Find where the given text appears and provide that cell's center as [x, y] coordinate. 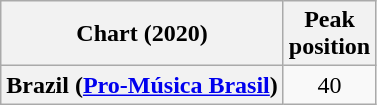
Peakposition [329, 34]
Brazil (Pro-Música Brasil) [142, 85]
40 [329, 85]
Chart (2020) [142, 34]
